Find where the given text appears and provide that cell's center as [x, y] coordinate. 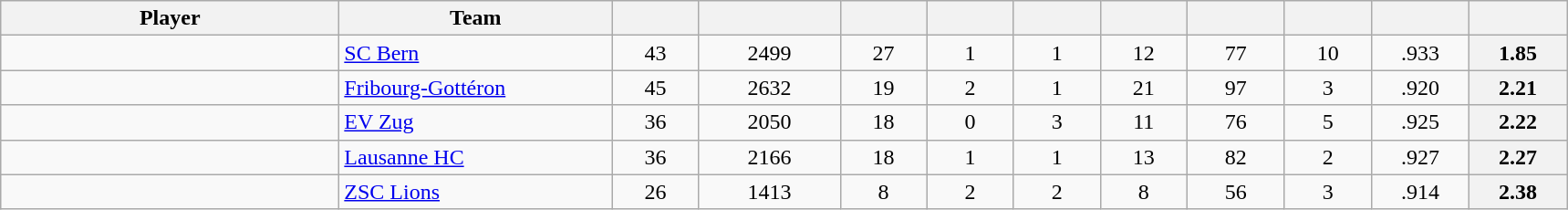
56 [1235, 192]
45 [655, 88]
2632 [770, 88]
.927 [1419, 157]
SC Bern [476, 53]
ZSC Lions [476, 192]
5 [1328, 122]
27 [883, 53]
2.21 [1518, 88]
2.38 [1518, 192]
.925 [1419, 122]
Team [476, 18]
21 [1144, 88]
Fribourg-Gottéron [476, 88]
2.22 [1518, 122]
43 [655, 53]
97 [1235, 88]
2166 [770, 157]
10 [1328, 53]
.914 [1419, 192]
2.27 [1518, 157]
76 [1235, 122]
.920 [1419, 88]
11 [1144, 122]
.933 [1419, 53]
Player [170, 18]
EV Zug [476, 122]
12 [1144, 53]
26 [655, 192]
2050 [770, 122]
13 [1144, 157]
1413 [770, 192]
Lausanne HC [476, 157]
0 [971, 122]
1.85 [1518, 53]
82 [1235, 157]
77 [1235, 53]
19 [883, 88]
2499 [770, 53]
